Identify which cell holds the provided text, then report its [x, y] central coordinate. 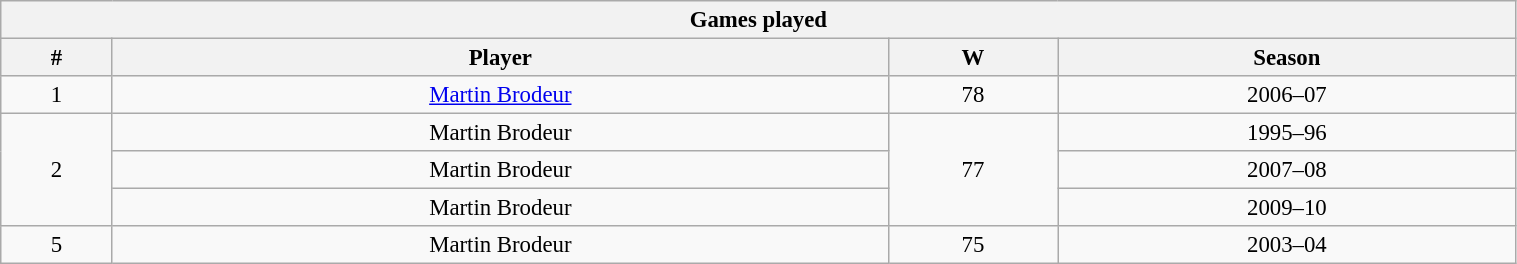
1 [57, 95]
77 [972, 170]
2009–10 [1287, 208]
75 [972, 245]
2007–08 [1287, 170]
Games played [758, 20]
5 [57, 245]
2 [57, 170]
78 [972, 95]
2006–07 [1287, 95]
Season [1287, 58]
1995–96 [1287, 133]
Player [500, 58]
2003–04 [1287, 245]
W [972, 58]
# [57, 58]
